Locate the cell with the specified text and output its (x, y) center coordinate. 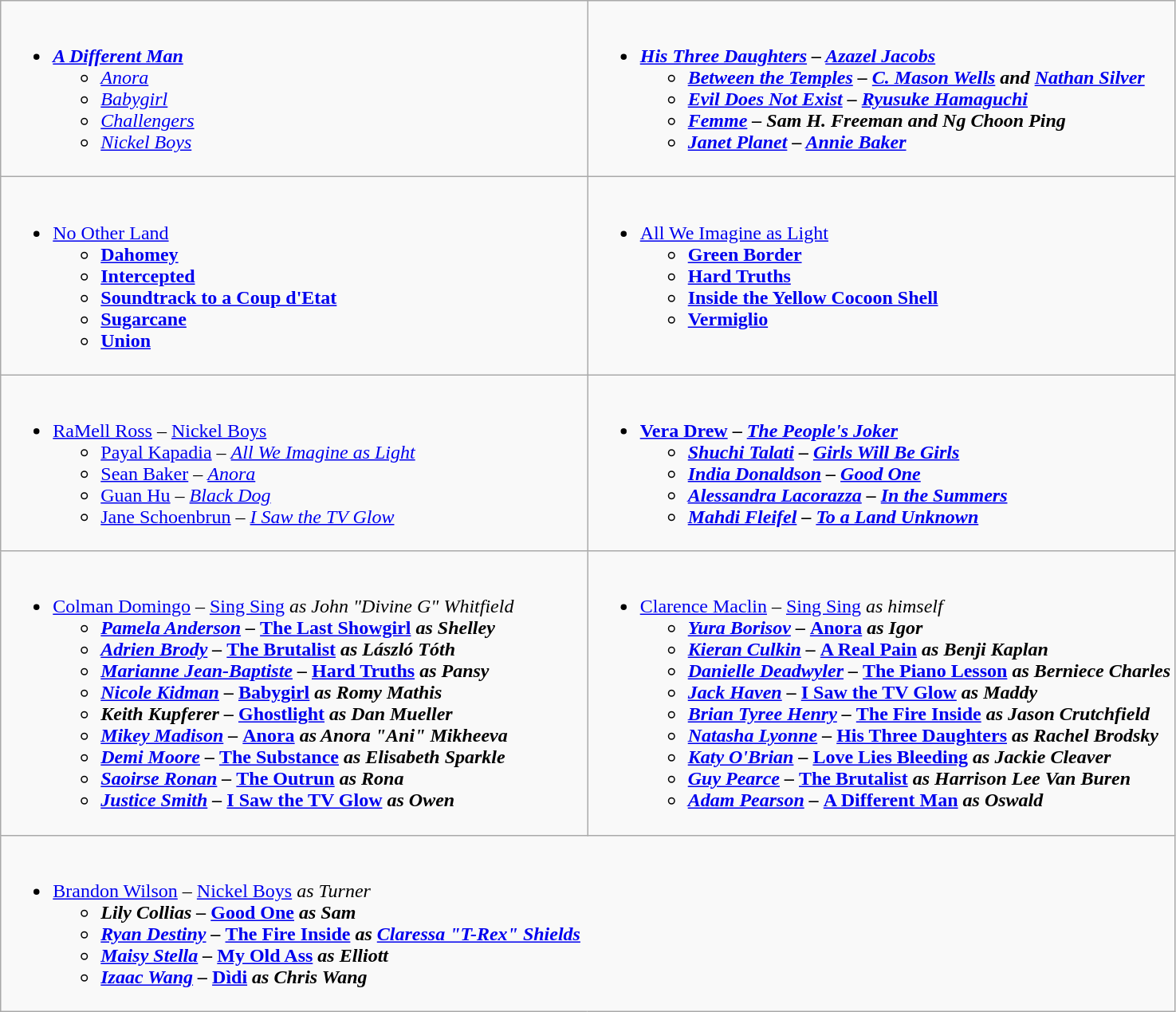
RaMell Ross – Nickel BoysPayal Kapadia – All We Imagine as LightSean Baker – AnoraGuan Hu – Black DogJane Schoenbrun – I Saw the TV Glow (294, 463)
No Other LandDahomeyInterceptedSoundtrack to a Coup d'EtatSugarcaneUnion (294, 276)
All We Imagine as LightGreen BorderHard TruthsInside the Yellow Cocoon ShellVermiglio (881, 276)
A Different ManAnoraBabygirlChallengersNickel Boys (294, 89)
